Locate the cell with the specified text and output its [x, y] center coordinate. 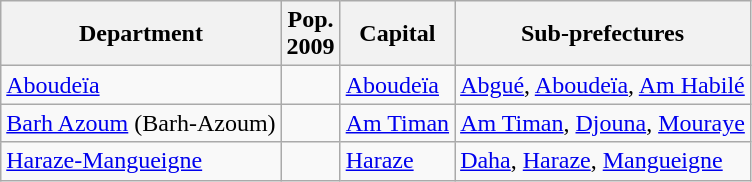
Daha, Haraze, Mangueigne [603, 161]
Haraze-Mangueigne [141, 161]
Capital [397, 34]
Barh Azoum (Barh-Azoum) [141, 123]
Department [141, 34]
Pop.2009 [310, 34]
Haraze [397, 161]
Am Timan [397, 123]
Sub-prefectures [603, 34]
Am Timan, Djouna, Mouraye [603, 123]
Abgué, Aboudeïa, Am Habilé [603, 85]
